Extract the [x, y] coordinate from the center of the cell holding the provided text.  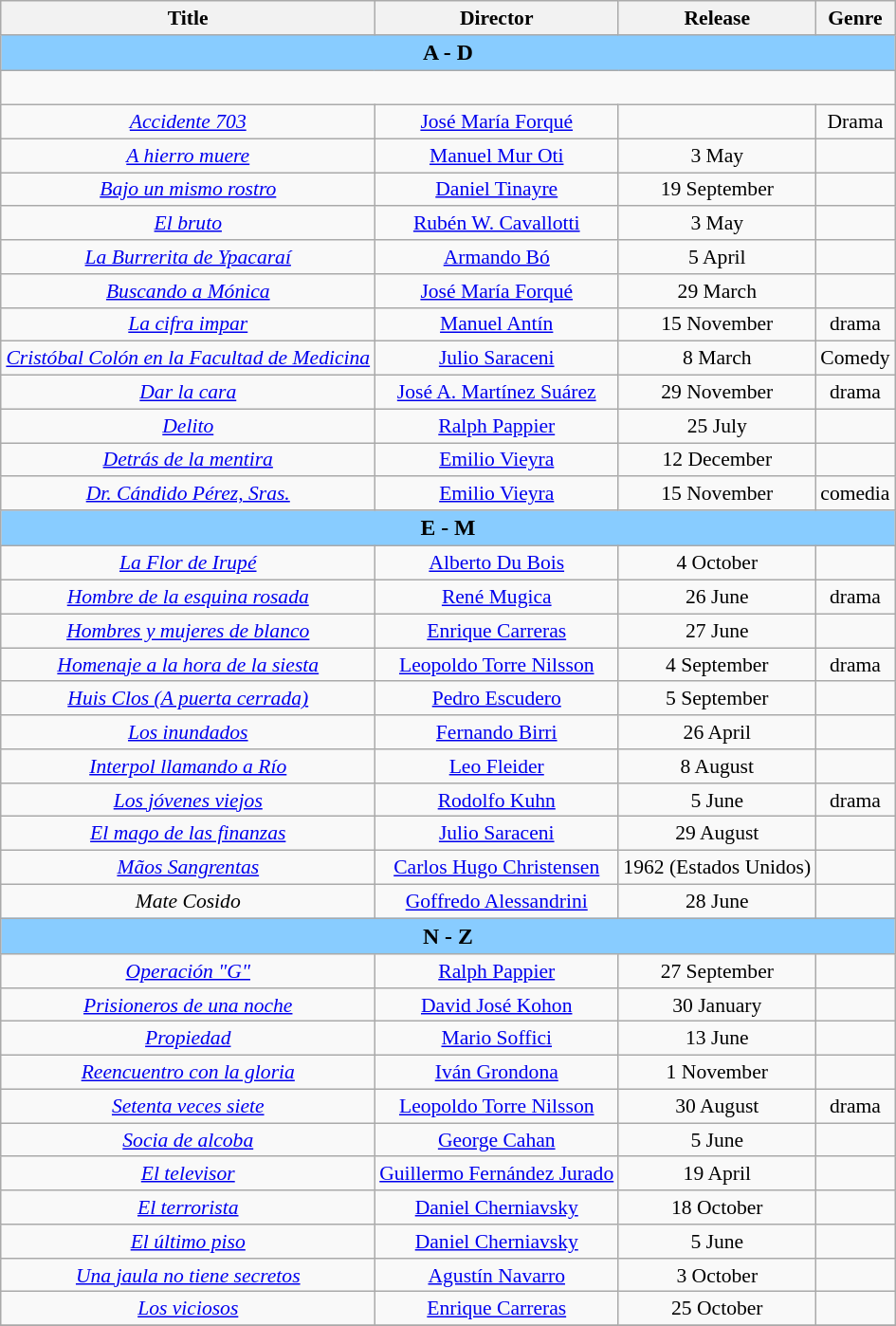
Hombres y mujeres de blanco [188, 631]
Mãos Sangrentas [188, 868]
Agustín Navarro [497, 1276]
El bruto [188, 224]
Reencuentro con la gloria [188, 1073]
José A. Martínez Suárez [497, 393]
Goffredo Alessandrini [497, 901]
Pedro Escudero [497, 699]
26 June [717, 598]
30 August [717, 1107]
Bajo un mismo rostro [188, 190]
Setenta veces siete [188, 1107]
13 June [717, 1039]
Manuel Mur Oti [497, 156]
Drama [855, 122]
El último piso [188, 1242]
28 June [717, 901]
Delito [188, 426]
La Flor de Irupé [188, 563]
Director [497, 18]
La cifra impar [188, 324]
Buscando a Mónica [188, 291]
Alberto Du Bois [497, 563]
Los viciosos [188, 1309]
Hombre de la esquina rosada [188, 598]
8 August [717, 766]
4 September [717, 665]
5 April [717, 257]
N - Z [448, 936]
12 December [717, 460]
30 January [717, 1005]
Homenaje a la hora de la siesta [188, 665]
Dar la cara [188, 393]
Fernando Birri [497, 732]
3 October [717, 1276]
Leo Fleider [497, 766]
27 June [717, 631]
Interpol llamando a Río [188, 766]
19 September [717, 190]
Mate Cosido [188, 901]
Release [717, 18]
29 November [717, 393]
Cristóbal Colón en la Facultad de Medicina [188, 359]
4 October [717, 563]
19 April [717, 1174]
8 March [717, 359]
Mario Soffici [497, 1039]
George Cahan [497, 1140]
La Burrerita de Ypacaraí [188, 257]
David José Kohon [497, 1005]
El mago de las finanzas [188, 834]
A - D [448, 53]
Manuel Antín [497, 324]
26 April [717, 732]
Socia de alcoba [188, 1140]
Prisioneros de una noche [188, 1005]
27 September [717, 971]
El televisor [188, 1174]
1 November [717, 1073]
29 August [717, 834]
Los inundados [188, 732]
E - M [448, 528]
Operación "G" [188, 971]
Armando Bó [497, 257]
comedia [855, 494]
18 October [717, 1207]
5 September [717, 699]
Guillermo Fernández Jurado [497, 1174]
Una jaula no tiene secretos [188, 1276]
Rodolfo Kuhn [497, 801]
25 October [717, 1309]
Daniel Tinayre [497, 190]
El terrorista [188, 1207]
Genre [855, 18]
Detrás de la mentira [188, 460]
Iván Grondona [497, 1073]
Accidente 703 [188, 122]
25 July [717, 426]
Propiedad [188, 1039]
Comedy [855, 359]
Title [188, 18]
Los jóvenes viejos [188, 801]
Dr. Cándido Pérez, Sras. [188, 494]
René Mugica [497, 598]
A hierro muere [188, 156]
Huis Clos (A puerta cerrada) [188, 699]
Rubén W. Cavallotti [497, 224]
1962 (Estados Unidos) [717, 868]
29 March [717, 291]
Carlos Hugo Christensen [497, 868]
